Scan for the cell matching the given text and deliver its (X, Y) coordinate at center. 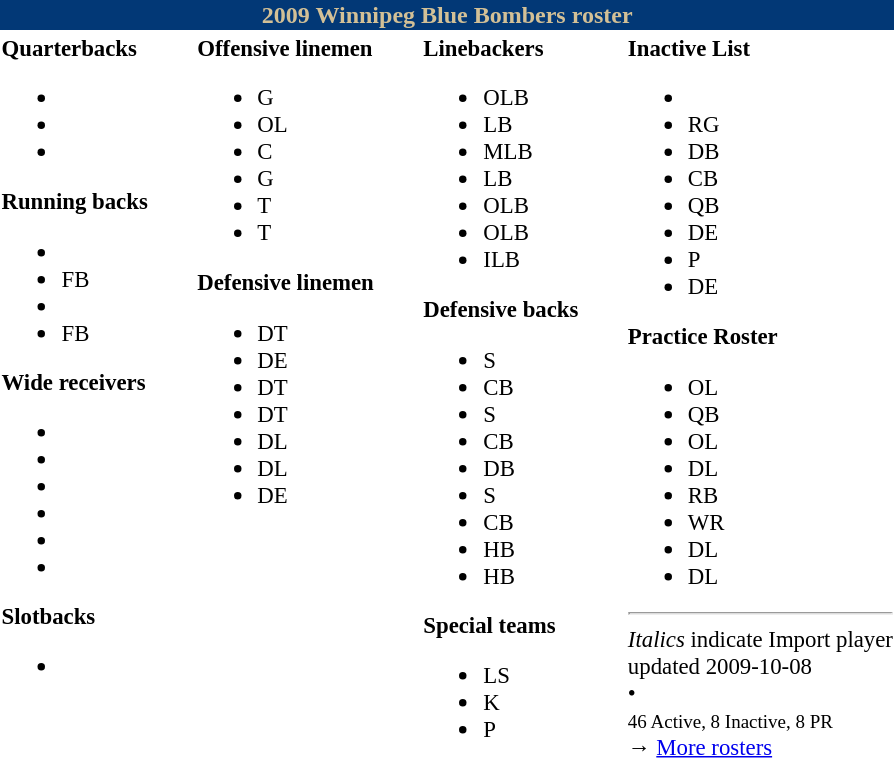
2009 Winnipeg Blue Bombers roster (447, 15)
